For the text-containing cell, return its midpoint in [X, Y] coordinate format. 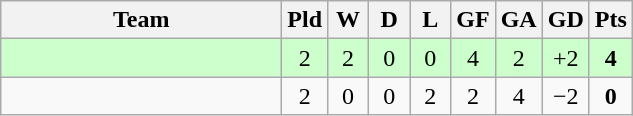
GA [518, 20]
+2 [566, 58]
D [390, 20]
GF [473, 20]
Team [142, 20]
−2 [566, 96]
W [348, 20]
Pts [610, 20]
L [430, 20]
Pld [305, 20]
GD [566, 20]
